Pinpoint the cell where the given text exists, returning its [X, Y] midpoint coordinate. 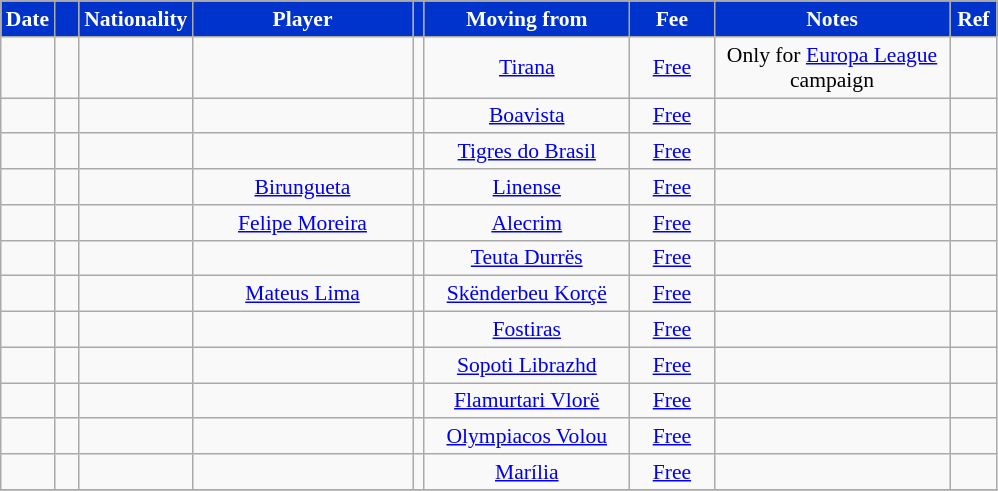
Sopoti Librazhd [526, 365]
Linense [526, 187]
Flamurtari Vlorë [526, 401]
Nationality [136, 19]
Boavista [526, 116]
Mateus Lima [302, 294]
Marília [526, 472]
Notes [832, 19]
Player [302, 19]
Ref [974, 19]
Birungueta [302, 187]
Teuta Durrës [526, 258]
Date [28, 19]
Alecrim [526, 223]
Fee [672, 19]
Tirana [526, 68]
Skënderbeu Korçë [526, 294]
Felipe Moreira [302, 223]
Olympiacos Volou [526, 437]
Moving from [526, 19]
Fostiras [526, 330]
Only for Europa League campaign [832, 68]
Tigres do Brasil [526, 152]
